Scan for the cell matching the given text and deliver its [X, Y] coordinate at center. 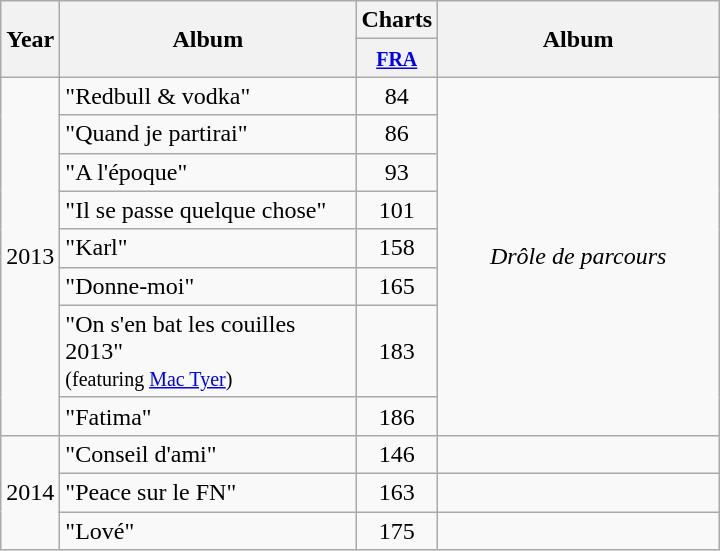
2013 [30, 256]
101 [397, 210]
Charts [397, 20]
"Conseil d'ami" [208, 454]
"Lové" [208, 531]
158 [397, 248]
86 [397, 134]
84 [397, 96]
"Il se passe quelque chose" [208, 210]
"A l'époque" [208, 172]
"Peace sur le FN" [208, 492]
"Fatima" [208, 416]
"On s'en bat les couilles 2013" (featuring Mac Tyer) [208, 351]
93 [397, 172]
Drôle de parcours [578, 256]
"Donne-moi" [208, 286]
183 [397, 351]
165 [397, 286]
FRA [397, 58]
175 [397, 531]
Year [30, 39]
146 [397, 454]
186 [397, 416]
"Redbull & vodka" [208, 96]
"Karl" [208, 248]
"Quand je partirai" [208, 134]
163 [397, 492]
2014 [30, 492]
